Capture the cell that displays the provided text and extract its (x, y) central coordinate. 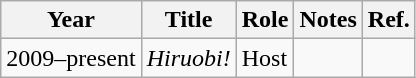
Host (265, 58)
2009–present (71, 58)
Ref. (388, 20)
Year (71, 20)
Hiruobi! (188, 58)
Title (188, 20)
Notes (328, 20)
Role (265, 20)
